Capture the cell that displays the provided text and extract its [x, y] central coordinate. 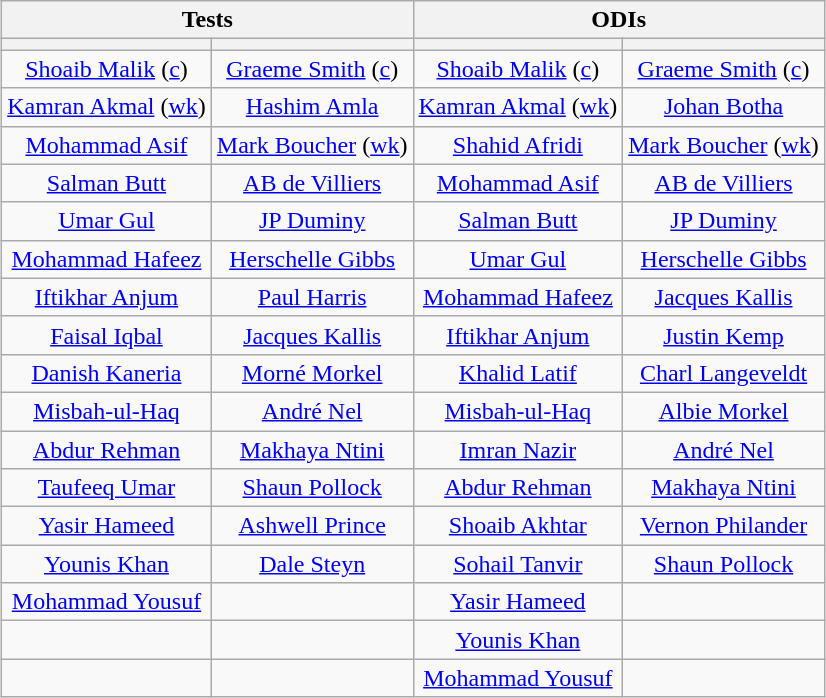
Dale Steyn [312, 564]
Morné Morkel [312, 373]
Shahid Afridi [518, 145]
Hashim Amla [312, 107]
Shoaib Akhtar [518, 526]
Paul Harris [312, 297]
Imran Nazir [518, 449]
Tests [208, 20]
Sohail Tanvir [518, 564]
Taufeeq Umar [107, 488]
Faisal Iqbal [107, 335]
Justin Kemp [724, 335]
Danish Kaneria [107, 373]
Albie Morkel [724, 411]
Charl Langeveldt [724, 373]
Ashwell Prince [312, 526]
Johan Botha [724, 107]
Vernon Philander [724, 526]
ODIs [618, 20]
Khalid Latif [518, 373]
